Pinpoint the cell where the given text exists, returning its [X, Y] midpoint coordinate. 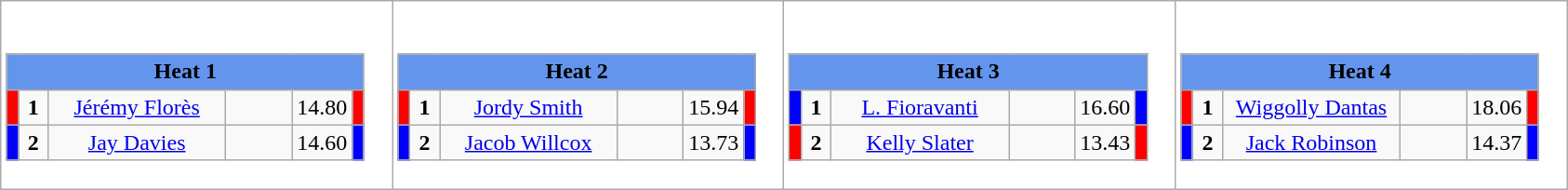
L. Fioravanti [921, 107]
Heat 2 1 Jordy Smith 15.94 2 Jacob Willcox 13.73 [588, 95]
Heat 3 [968, 72]
14.37 [1497, 142]
15.94 [714, 107]
Kelly Slater [921, 142]
Jérémy Florès [138, 107]
13.73 [714, 142]
Jacob Willcox [528, 142]
18.06 [1497, 107]
Heat 2 [577, 72]
Heat 3 1 L. Fioravanti 16.60 2 Kelly Slater 13.43 [980, 95]
13.43 [1105, 142]
Heat 4 [1360, 72]
Heat 1 1 Jérémy Florès 14.80 2 Jay Davies 14.60 [197, 95]
Jay Davies [138, 142]
Jack Robinson [1311, 142]
14.80 [322, 107]
Wiggolly Dantas [1311, 107]
14.60 [322, 142]
Heat 1 [185, 72]
Heat 4 1 Wiggolly Dantas 18.06 2 Jack Robinson 14.37 [1371, 95]
Jordy Smith [528, 107]
16.60 [1105, 107]
